Capture the cell that displays the provided text and extract its [x, y] central coordinate. 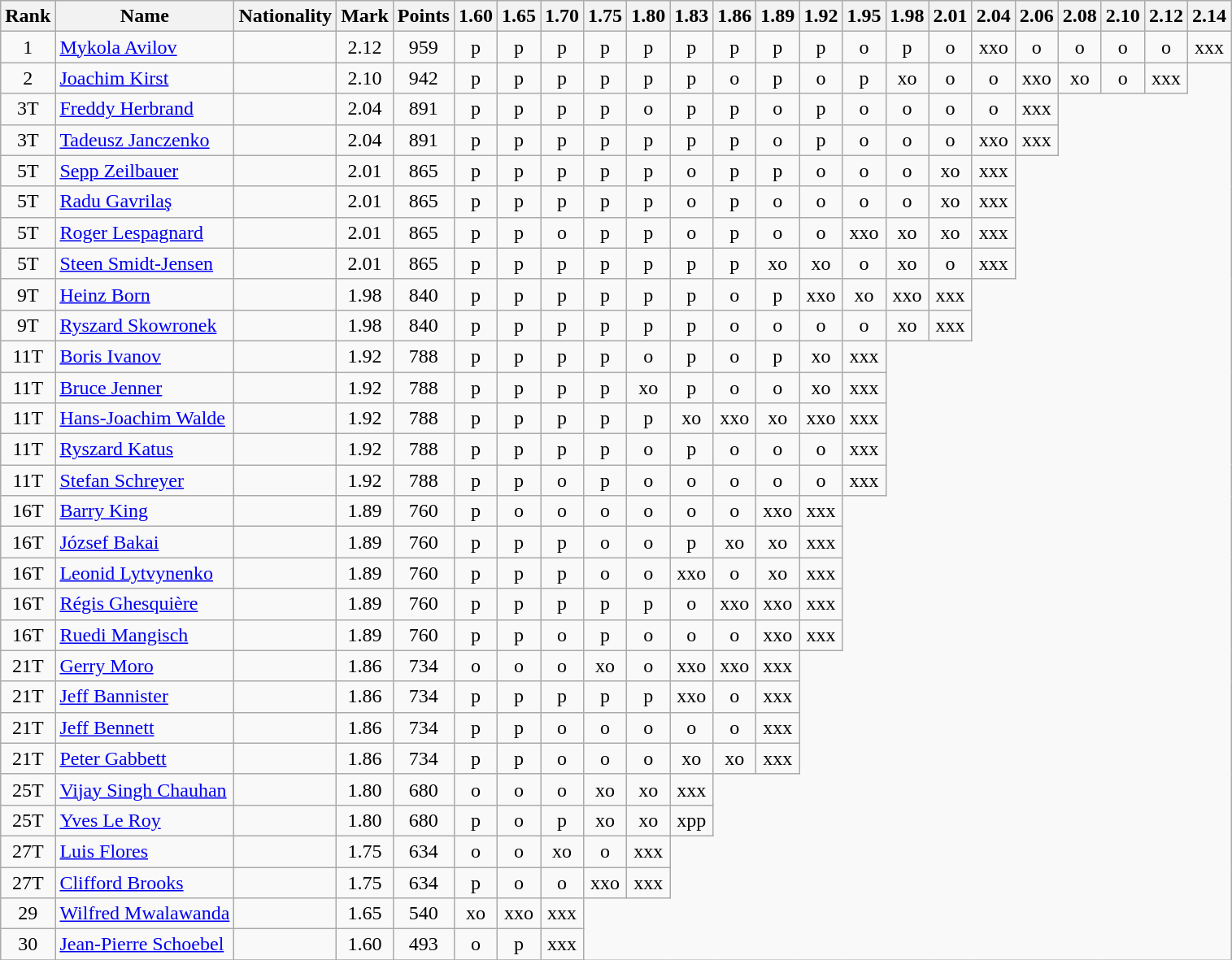
Mykola Avilov [145, 47]
xpp [691, 820]
Peter Gabbett [145, 758]
Stefan Schreyer [145, 480]
2 [28, 78]
Yves Le Roy [145, 820]
Luis Flores [145, 851]
540 [423, 914]
2.06 [1036, 16]
Points [423, 16]
Heinz Born [145, 294]
Wilfred Mwalawanda [145, 914]
2.08 [1080, 16]
Leonid Lytvynenko [145, 573]
1.83 [691, 16]
Tadeusz Janczenko [145, 140]
Gerry Moro [145, 666]
Hans-Joachim Walde [145, 419]
Régis Ghesquière [145, 604]
Roger Lespagnard [145, 232]
Vijay Singh Chauhan [145, 789]
Ryszard Katus [145, 450]
Clifford Brooks [145, 882]
Ryszard Skowronek [145, 325]
1 [28, 47]
Steen Smidt-Jensen [145, 263]
József Bakai [145, 542]
30 [28, 945]
Barry King [145, 511]
Jeff Bennett [145, 728]
959 [423, 47]
Boris Ivanov [145, 356]
Radu Gavrilaş [145, 202]
Nationality [285, 16]
29 [28, 914]
Jean-Pierre Schoebel [145, 945]
Rank [28, 16]
Ruedi Mangisch [145, 635]
Sepp Zeilbauer [145, 171]
942 [423, 78]
1.70 [563, 16]
Freddy Herbrand [145, 109]
1.95 [864, 16]
Name [145, 16]
Mark [365, 16]
Bruce Jenner [145, 388]
2.14 [1208, 16]
493 [423, 945]
Joachim Kirst [145, 78]
Jeff Bannister [145, 697]
